Return the [X, Y] coordinate for the center point of the cell that contains the specified text.  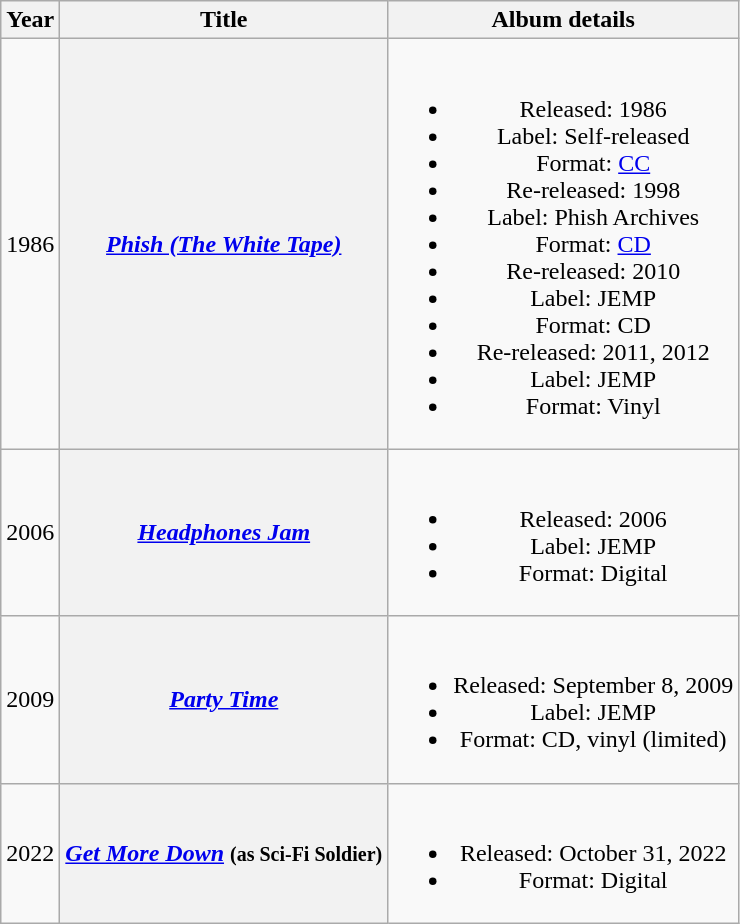
Released: 2006Label: JEMPFormat: Digital [564, 532]
Phish (The White Tape) [224, 244]
Party Time [224, 700]
2009 [30, 700]
Headphones Jam [224, 532]
Title [224, 20]
Album details [564, 20]
Year [30, 20]
Released: September 8, 2009Label: JEMPFormat: CD, vinyl (limited) [564, 700]
1986 [30, 244]
2022 [30, 853]
Get More Down (as Sci-Fi Soldier) [224, 853]
Released: October 31, 2022Format: Digital [564, 853]
2006 [30, 532]
